Pinpoint the cell where the given text exists, returning its [x, y] midpoint coordinate. 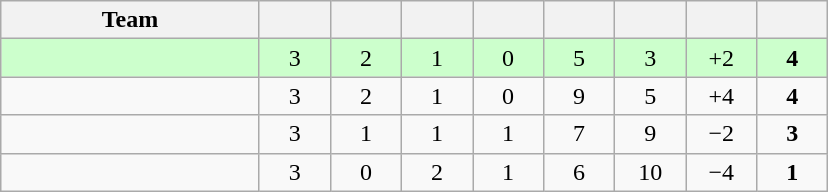
6 [580, 172]
−4 [722, 172]
10 [650, 172]
+4 [722, 96]
−2 [722, 134]
+2 [722, 58]
Team [130, 20]
7 [580, 134]
